For the text-containing cell, return its midpoint in (x, y) coordinate format. 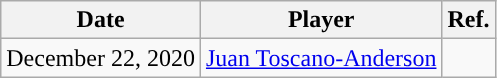
Date (101, 20)
Ref. (468, 20)
Player (321, 20)
December 22, 2020 (101, 58)
Juan Toscano-Anderson (321, 58)
